From the cell containing the given text, extract its center point as (x, y) coordinate. 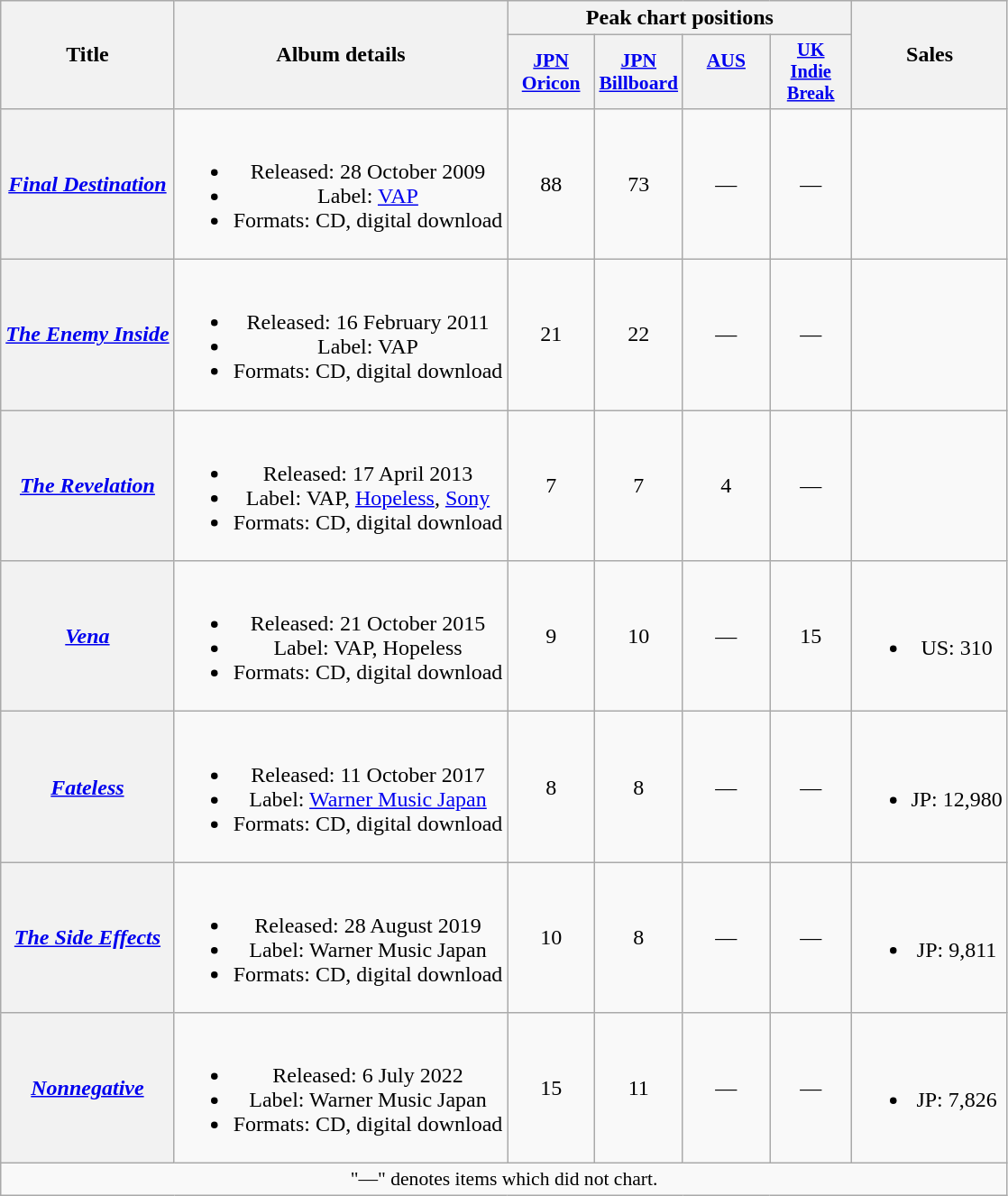
73 (638, 184)
9 (552, 637)
Vena (87, 637)
Released: 16 February 2011Label: VAPFormats: CD, digital download (341, 336)
Final Destination (87, 184)
Released: 28 August 2019Label: Warner Music JapanFormats: CD, digital download (341, 938)
Released: 17 April 2013Label: VAP, Hopeless, SonyFormats: CD, digital download (341, 485)
AUS (727, 72)
JPNBillboard (638, 72)
Released: 11 October 2017Label: Warner Music JapanFormats: CD, digital download (341, 787)
JPNOricon (552, 72)
11 (638, 1088)
22 (638, 336)
88 (552, 184)
"—" denotes items which did not chart. (505, 1180)
21 (552, 336)
Nonnegative (87, 1088)
Sales (930, 55)
The Side Effects (87, 938)
Fateless (87, 787)
JP: 9,811 (930, 938)
Peak chart positions (680, 18)
US: 310 (930, 637)
JP: 7,826 (930, 1088)
Released: 21 October 2015Label: VAP, HopelessFormats: CD, digital download (341, 637)
UKIndieBreak (811, 72)
Released: 6 July 2022Label: Warner Music JapanFormats: CD, digital download (341, 1088)
The Revelation (87, 485)
The Enemy Inside (87, 336)
JP: 12,980 (930, 787)
4 (727, 485)
Title (87, 55)
Released: 28 October 2009Label: VAPFormats: CD, digital download (341, 184)
Album details (341, 55)
